Determine the [x, y] coordinate at the center of the cell enclosing the given text.  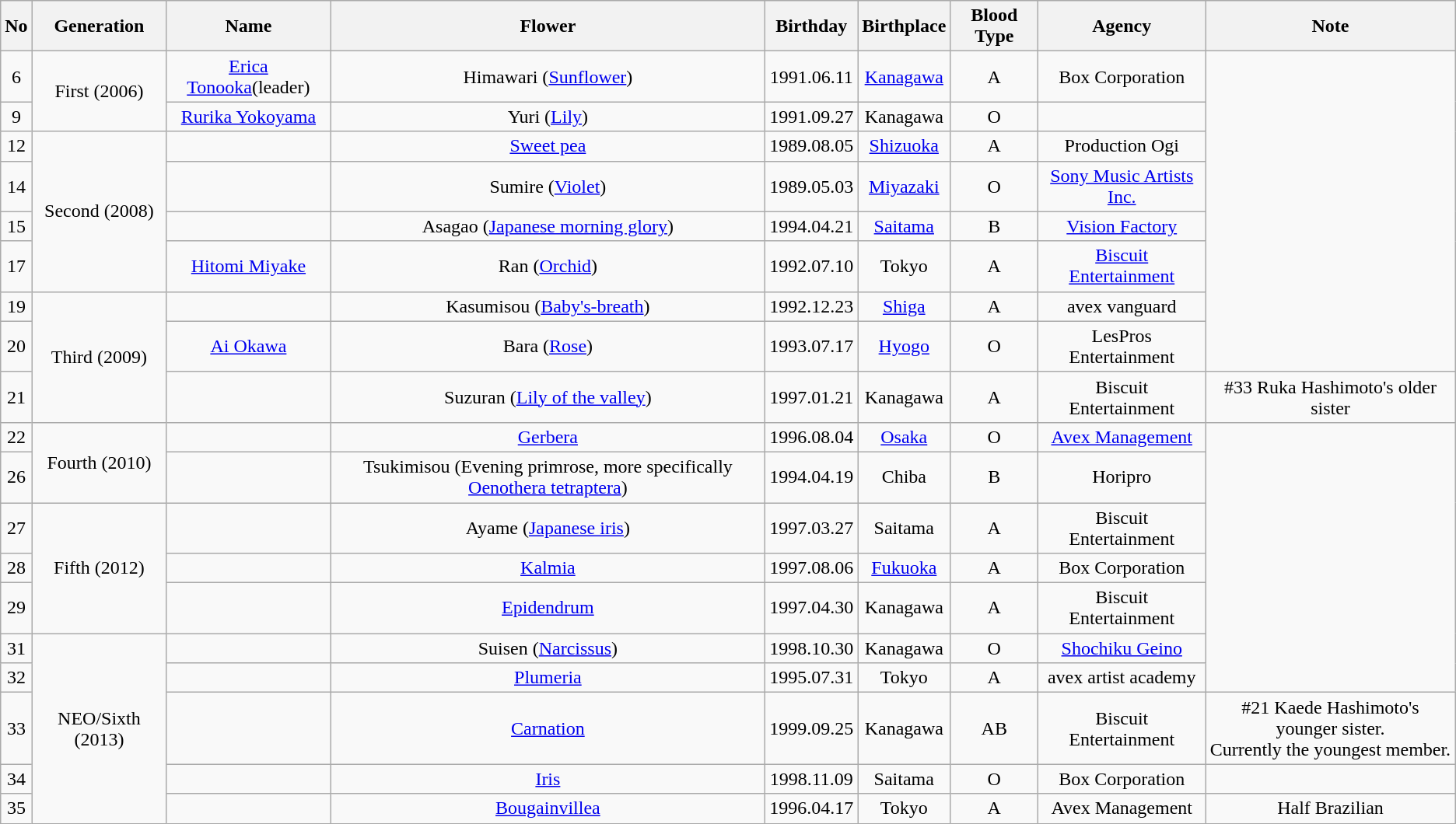
LesPros Entertainment [1122, 347]
14 [16, 187]
Bara (Rose) [548, 347]
Production Ogi [1122, 146]
Ai Okawa [249, 347]
Birthplace [904, 26]
Agency [1122, 26]
#33 Ruka Hashimoto's older sister [1331, 396]
Shizuoka [904, 146]
1994.04.21 [812, 226]
Fifth (2012) [100, 567]
Generation [100, 26]
9 [16, 117]
Chiba [904, 477]
Asagao (Japanese morning glory) [548, 226]
1991.09.27 [812, 117]
Tsukimisou (Evening primrose, more specifically Oenothera tetraptera) [548, 477]
20 [16, 347]
Hyogo [904, 347]
31 [16, 648]
1992.12.23 [812, 306]
19 [16, 306]
Kasumisou (Baby's-breath) [548, 306]
27 [16, 527]
1997.01.21 [812, 396]
6 [16, 76]
1994.04.19 [812, 477]
Ayame (Japanese iris) [548, 527]
Sony Music Artists Inc. [1122, 187]
1996.08.04 [812, 437]
Sweet pea [548, 146]
32 [16, 678]
Suzuran (Lily of the valley) [548, 396]
NEO/Sixth (2013) [100, 728]
34 [16, 779]
AB [994, 728]
#21 Kaede Hashimoto's younger sister.Currently the youngest member. [1331, 728]
Epidendrum [548, 608]
Miyazaki [904, 187]
Blood Type [994, 26]
Horipro [1122, 477]
Carnation [548, 728]
Shiga [904, 306]
12 [16, 146]
Bougainvillea [548, 808]
Flower [548, 26]
Name [249, 26]
22 [16, 437]
avex artist academy [1122, 678]
1998.11.09 [812, 779]
Third (2009) [100, 357]
First (2006) [100, 92]
Himawari (Sunflower) [548, 76]
35 [16, 808]
Suisen (Narcissus) [548, 648]
Plumeria [548, 678]
Kalmia [548, 568]
Hitomi Miyake [249, 266]
1997.08.06 [812, 568]
Vision Factory [1122, 226]
Fukuoka [904, 568]
Shochiku Geino [1122, 648]
avex vanguard [1122, 306]
1998.10.30 [812, 648]
17 [16, 266]
Yuri (Lily) [548, 117]
Birthday [812, 26]
1997.04.30 [812, 608]
28 [16, 568]
Ran (Orchid) [548, 266]
Half Brazilian [1331, 808]
21 [16, 396]
1999.09.25 [812, 728]
1997.03.27 [812, 527]
Osaka [904, 437]
Iris [548, 779]
Fourth (2010) [100, 462]
1989.05.03 [812, 187]
26 [16, 477]
1992.07.10 [812, 266]
1991.06.11 [812, 76]
1993.07.17 [812, 347]
1989.08.05 [812, 146]
29 [16, 608]
Gerbera [548, 437]
Note [1331, 26]
Sumire (Violet) [548, 187]
Erica Tonooka(leader) [249, 76]
Rurika Yokoyama [249, 117]
33 [16, 728]
1996.04.17 [812, 808]
Second (2008) [100, 211]
No [16, 26]
1995.07.31 [812, 678]
15 [16, 226]
